Detect which cell encompasses the target text, then output its [X, Y] center coordinate. 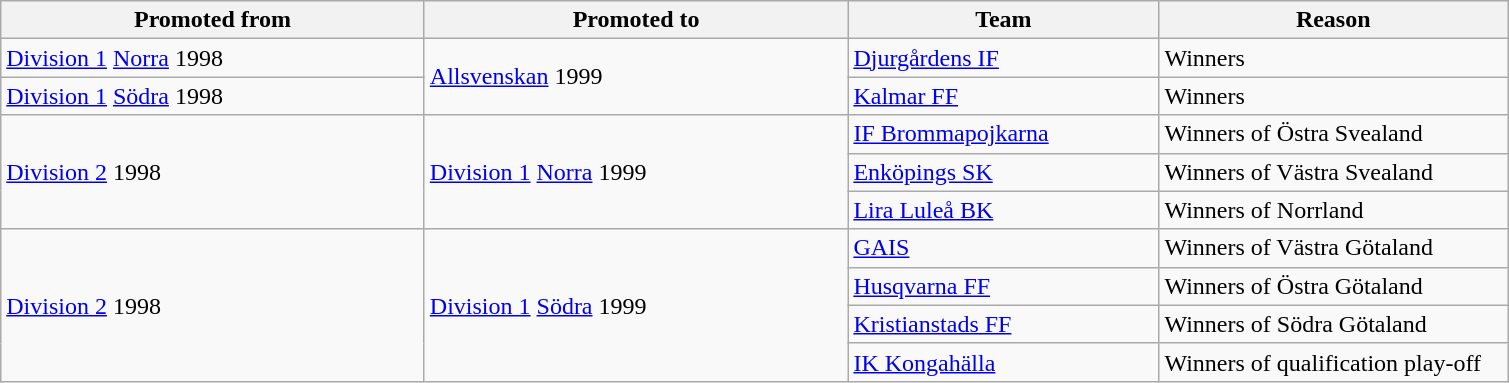
Winners of Östra Svealand [1334, 134]
Winners of qualification play-off [1334, 362]
Promoted to [636, 20]
Team [1004, 20]
Djurgårdens IF [1004, 58]
Division 1 Norra 1999 [636, 172]
Lira Luleå BK [1004, 210]
Winners of Norrland [1334, 210]
Division 1 Södra 1998 [213, 96]
Promoted from [213, 20]
Winners of Östra Götaland [1334, 286]
Winners of Västra Götaland [1334, 248]
Kalmar FF [1004, 96]
Winners of Västra Svealand [1334, 172]
GAIS [1004, 248]
Enköpings SK [1004, 172]
Kristianstads FF [1004, 324]
IF Brommapojkarna [1004, 134]
Allsvenskan 1999 [636, 77]
Division 1 Södra 1999 [636, 305]
IK Kongahälla [1004, 362]
Winners of Södra Götaland [1334, 324]
Reason [1334, 20]
Husqvarna FF [1004, 286]
Division 1 Norra 1998 [213, 58]
